From the cell containing the given text, extract its center point as [X, Y] coordinate. 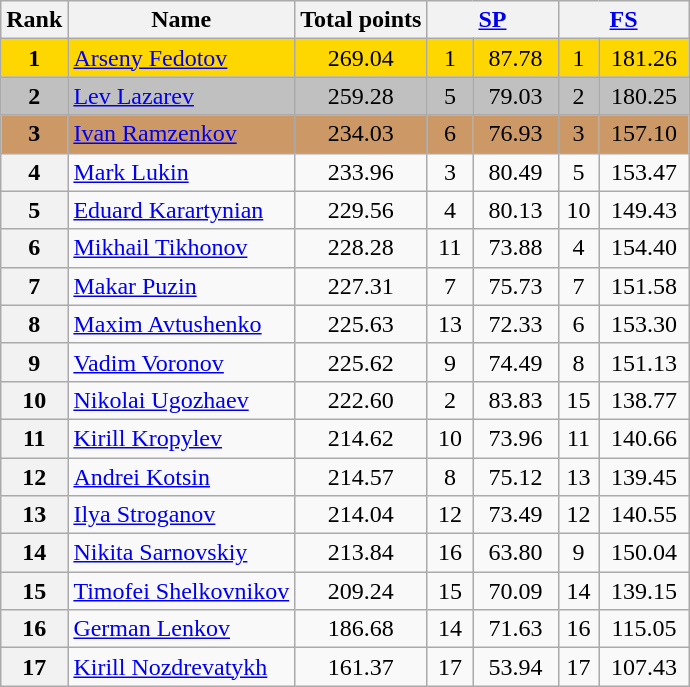
213.84 [361, 553]
75.73 [516, 286]
157.10 [644, 134]
227.31 [361, 286]
72.33 [516, 324]
74.49 [516, 362]
SP [492, 20]
225.62 [361, 362]
Lev Lazarev [182, 96]
234.03 [361, 134]
Kirill Nozdrevatykh [182, 667]
Eduard Karartynian [182, 210]
Total points [361, 20]
Makar Puzin [182, 286]
151.58 [644, 286]
80.49 [516, 172]
140.66 [644, 438]
73.96 [516, 438]
Mark Lukin [182, 172]
German Lenkov [182, 629]
Ilya Stroganov [182, 515]
75.12 [516, 477]
139.15 [644, 591]
Nikita Sarnovskiy [182, 553]
153.30 [644, 324]
83.83 [516, 400]
53.94 [516, 667]
180.25 [644, 96]
138.77 [644, 400]
76.93 [516, 134]
63.80 [516, 553]
FS [624, 20]
161.37 [361, 667]
139.45 [644, 477]
Timofei Shelkovnikov [182, 591]
115.05 [644, 629]
Name [182, 20]
Ivan Ramzenkov [182, 134]
107.43 [644, 667]
186.68 [361, 629]
214.62 [361, 438]
73.49 [516, 515]
70.09 [516, 591]
209.24 [361, 591]
153.47 [644, 172]
Maxim Avtushenko [182, 324]
154.40 [644, 248]
151.13 [644, 362]
Arseny Fedotov [182, 58]
Andrei Kotsin [182, 477]
229.56 [361, 210]
Mikhail Tikhonov [182, 248]
259.28 [361, 96]
225.63 [361, 324]
214.57 [361, 477]
Nikolai Ugozhaev [182, 400]
80.13 [516, 210]
233.96 [361, 172]
79.03 [516, 96]
73.88 [516, 248]
228.28 [361, 248]
140.55 [644, 515]
71.63 [516, 629]
149.43 [644, 210]
222.60 [361, 400]
181.26 [644, 58]
150.04 [644, 553]
269.04 [361, 58]
87.78 [516, 58]
Vadim Voronov [182, 362]
Kirill Kropylev [182, 438]
214.04 [361, 515]
Rank [34, 20]
